Identify which cell holds the provided text, then report its (x, y) central coordinate. 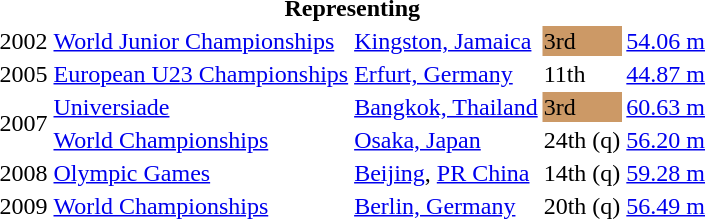
World Junior Championships (201, 41)
Olympic Games (201, 173)
Erfurt, Germany (446, 74)
Kingston, Jamaica (446, 41)
Beijing, PR China (446, 173)
11th (582, 74)
24th (q) (582, 140)
European U23 Championships (201, 74)
14th (q) (582, 173)
Osaka, Japan (446, 140)
World Championships (201, 140)
Universiade (201, 107)
Bangkok, Thailand (446, 107)
